Return the (X, Y) coordinate for the center point of the cell that contains the specified text.  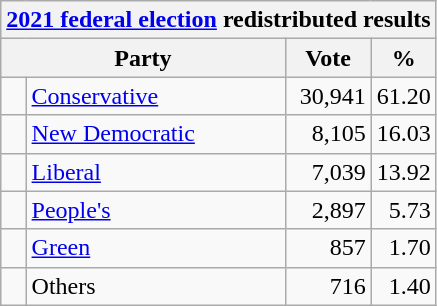
1.40 (404, 286)
2,897 (328, 210)
Green (156, 248)
30,941 (328, 96)
People's (156, 210)
716 (328, 286)
13.92 (404, 172)
61.20 (404, 96)
New Democratic (156, 134)
1.70 (404, 248)
2021 federal election redistributed results (218, 20)
Conservative (156, 96)
8,105 (328, 134)
Party (143, 58)
7,039 (328, 172)
Vote (328, 58)
Liberal (156, 172)
16.03 (404, 134)
% (404, 58)
Others (156, 286)
5.73 (404, 210)
857 (328, 248)
